Detect which cell encompasses the target text, then output its [X, Y] center coordinate. 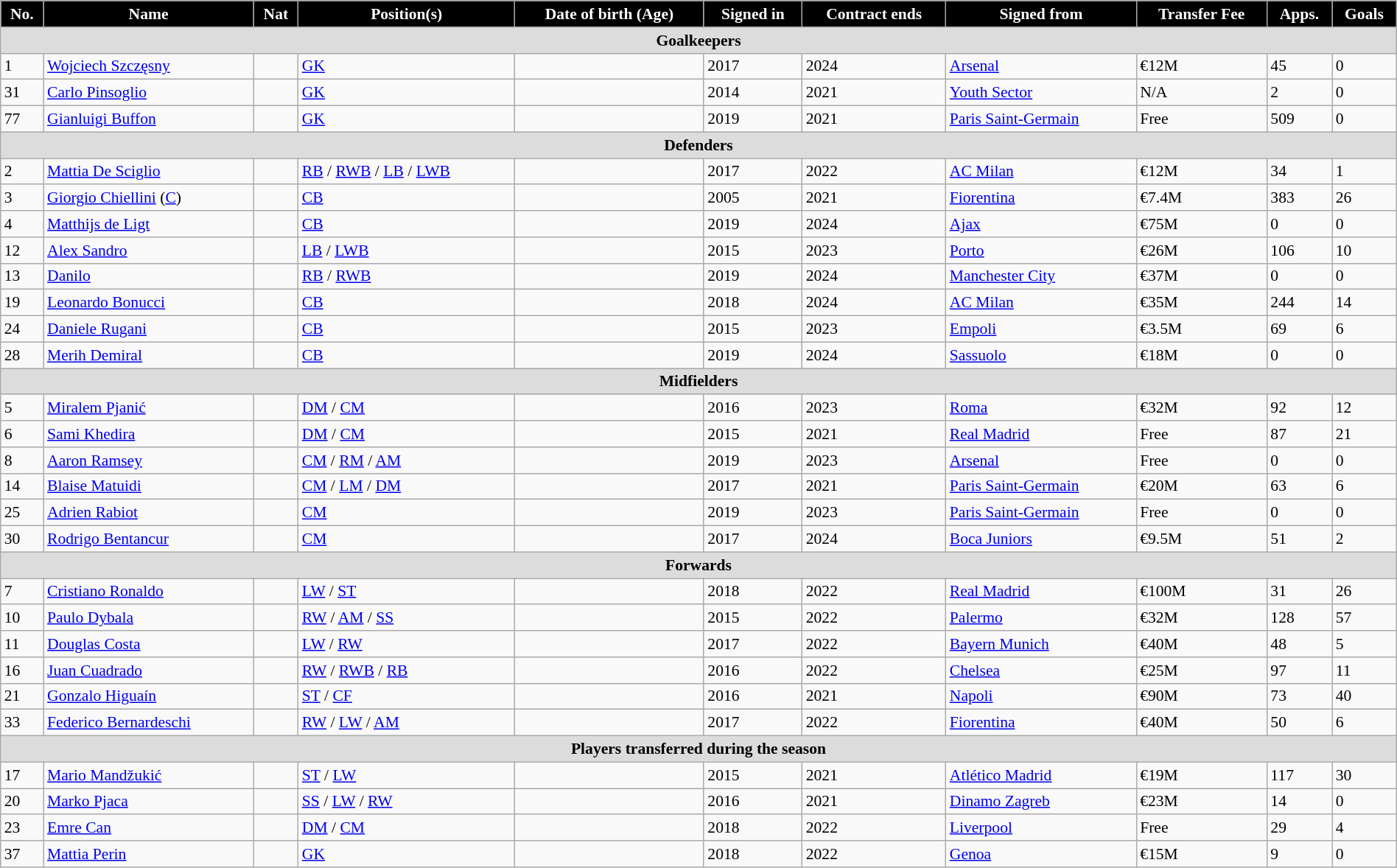
29 [1299, 828]
244 [1299, 303]
Defenders [698, 145]
€26M [1201, 251]
28 [22, 355]
€75M [1201, 224]
Dinamo Zagreb [1041, 802]
SS / LW / RW [407, 802]
73 [1299, 696]
LW / RW [407, 644]
ST / CF [407, 696]
€23M [1201, 802]
3 [22, 198]
Players transferred during the season [698, 749]
Marko Pjaca [149, 802]
Atlético Madrid [1041, 775]
Blaise Matuidi [149, 486]
69 [1299, 329]
23 [22, 828]
92 [1299, 408]
20 [22, 802]
Goalkeepers [698, 41]
Nat [276, 14]
Boca Juniors [1041, 539]
Transfer Fee [1201, 14]
19 [22, 303]
RW / LW / AM [407, 723]
€90M [1201, 696]
57 [1365, 618]
€20M [1201, 486]
383 [1299, 198]
Adrien Rabiot [149, 513]
€19M [1201, 775]
Position(s) [407, 14]
Rodrigo Bentancur [149, 539]
€3.5M [1201, 329]
€37M [1201, 276]
Porto [1041, 251]
RB / RWB / LB / LWB [407, 172]
€7.4M [1201, 198]
Emre Can [149, 828]
17 [22, 775]
7 [22, 592]
Danilo [149, 276]
CM / RM / AM [407, 461]
Daniele Rugani [149, 329]
Contract ends [874, 14]
Mario Mandžukić [149, 775]
48 [1299, 644]
€9.5M [1201, 539]
Federico Bernardeschi [149, 723]
Douglas Costa [149, 644]
Napoli [1041, 696]
€35M [1201, 303]
37 [22, 854]
RW / RWB / RB [407, 671]
Palermo [1041, 618]
97 [1299, 671]
Midfielders [698, 382]
Giorgio Chiellini (C) [149, 198]
Gonzalo Higuaín [149, 696]
24 [22, 329]
Ajax [1041, 224]
Sassuolo [1041, 355]
Liverpool [1041, 828]
87 [1299, 434]
Genoa [1041, 854]
509 [1299, 119]
128 [1299, 618]
Forwards [698, 565]
LW / ST [407, 592]
€100M [1201, 592]
Miralem Pjanić [149, 408]
Alex Sandro [149, 251]
Roma [1041, 408]
8 [22, 461]
Chelsea [1041, 671]
Name [149, 14]
Signed in [753, 14]
LB / LWB [407, 251]
77 [22, 119]
RB / RWB [407, 276]
Merih Demiral [149, 355]
Aaron Ramsey [149, 461]
Mattia De Sciglio [149, 172]
No. [22, 14]
Youth Sector [1041, 93]
Signed from [1041, 14]
13 [22, 276]
33 [22, 723]
N/A [1201, 93]
Paulo Dybala [149, 618]
€15M [1201, 854]
51 [1299, 539]
ST / LW [407, 775]
€25M [1201, 671]
CM / LM / DM [407, 486]
Juan Cuadrado [149, 671]
Goals [1365, 14]
45 [1299, 66]
Leonardo Bonucci [149, 303]
Sami Khedira [149, 434]
106 [1299, 251]
Carlo Pinsoglio [149, 93]
Cristiano Ronaldo [149, 592]
2005 [753, 198]
2014 [753, 93]
RW / AM / SS [407, 618]
63 [1299, 486]
40 [1365, 696]
Bayern Munich [1041, 644]
Empoli [1041, 329]
117 [1299, 775]
€18M [1201, 355]
Mattia Perin [149, 854]
Manchester City [1041, 276]
Date of birth (Age) [610, 14]
Apps. [1299, 14]
Wojciech Szczęsny [149, 66]
50 [1299, 723]
16 [22, 671]
9 [1299, 854]
25 [22, 513]
34 [1299, 172]
Matthijs de Ligt [149, 224]
Gianluigi Buffon [149, 119]
